Find where the given text appears and provide that cell's center as [X, Y] coordinate. 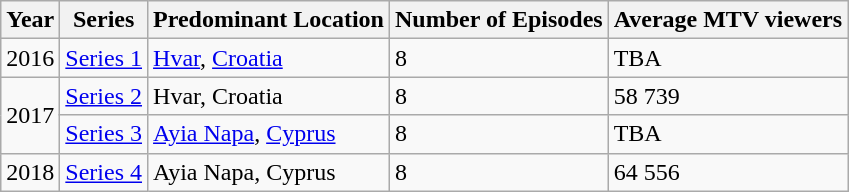
Series 4 [104, 172]
Predominant Location [269, 20]
2017 [30, 115]
Series 2 [104, 96]
Average MTV viewers [728, 20]
2018 [30, 172]
2016 [30, 58]
Number of Episodes [500, 20]
Year [30, 20]
64 556 [728, 172]
Series 3 [104, 134]
Series 1 [104, 58]
58 739 [728, 96]
Series [104, 20]
